Search for the cell housing the specified text and yield its (X, Y) center coordinate. 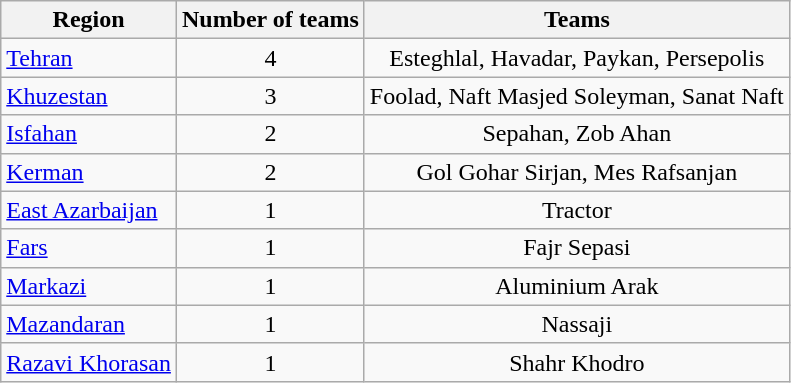
Gol Gohar Sirjan, Mes Rafsanjan (576, 172)
Number of teams (270, 20)
4 (270, 58)
Tractor (576, 210)
Markazi (89, 286)
Tehran (89, 58)
Esteghlal, Havadar, Paykan, Persepolis (576, 58)
Aluminium Arak (576, 286)
Nassaji (576, 324)
Khuzestan (89, 96)
Teams (576, 20)
Foolad, Naft Masjed Soleyman, Sanat Naft (576, 96)
Isfahan (89, 134)
Fars (89, 248)
Mazandaran (89, 324)
3 (270, 96)
East Azarbaijan (89, 210)
Sepahan, Zob Ahan (576, 134)
Razavi Khorasan (89, 362)
Fajr Sepasi (576, 248)
Shahr Khodro (576, 362)
Kerman (89, 172)
Region (89, 20)
